Determine the (x, y) coordinate at the center of the cell enclosing the given text.  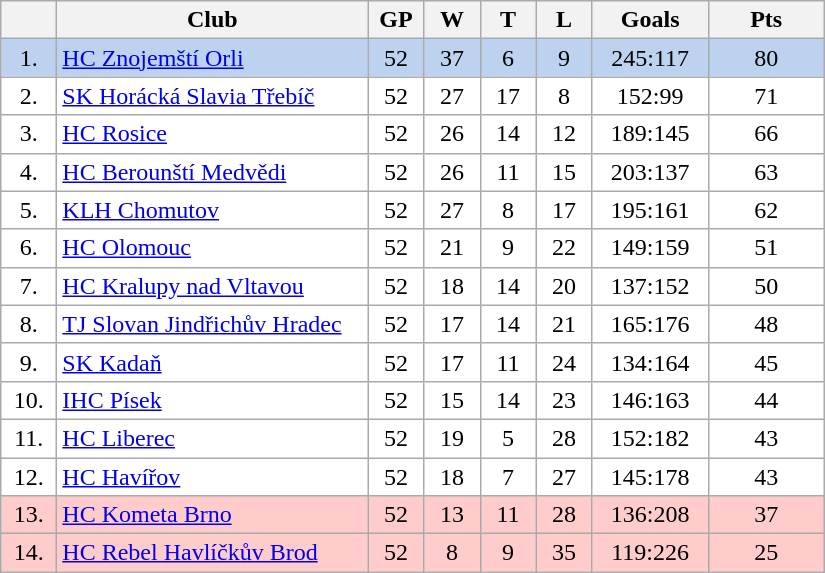
TJ Slovan Jindřichův Hradec (212, 324)
8. (29, 324)
119:226 (650, 553)
165:176 (650, 324)
245:117 (650, 58)
137:152 (650, 286)
152:182 (650, 438)
HC Berounští Medvědi (212, 172)
44 (766, 400)
51 (766, 248)
HC Olomouc (212, 248)
7 (508, 477)
23 (564, 400)
20 (564, 286)
14. (29, 553)
5. (29, 210)
3. (29, 134)
189:145 (650, 134)
HC Havířov (212, 477)
25 (766, 553)
Pts (766, 20)
12 (564, 134)
7. (29, 286)
48 (766, 324)
1. (29, 58)
KLH Chomutov (212, 210)
L (564, 20)
5 (508, 438)
19 (452, 438)
50 (766, 286)
HC Rosice (212, 134)
Goals (650, 20)
11. (29, 438)
10. (29, 400)
T (508, 20)
80 (766, 58)
HC Kometa Brno (212, 515)
24 (564, 362)
W (452, 20)
63 (766, 172)
13. (29, 515)
IHC Písek (212, 400)
195:161 (650, 210)
SK Kadaň (212, 362)
152:99 (650, 96)
Club (212, 20)
71 (766, 96)
GP (396, 20)
2. (29, 96)
45 (766, 362)
134:164 (650, 362)
203:137 (650, 172)
9. (29, 362)
HC Znojemští Orli (212, 58)
13 (452, 515)
4. (29, 172)
62 (766, 210)
6 (508, 58)
HC Kralupy nad Vltavou (212, 286)
HC Rebel Havlíčkův Brod (212, 553)
22 (564, 248)
35 (564, 553)
149:159 (650, 248)
12. (29, 477)
66 (766, 134)
146:163 (650, 400)
6. (29, 248)
SK Horácká Slavia Třebíč (212, 96)
HC Liberec (212, 438)
145:178 (650, 477)
136:208 (650, 515)
